Pinpoint the cell where the given text exists, returning its (X, Y) midpoint coordinate. 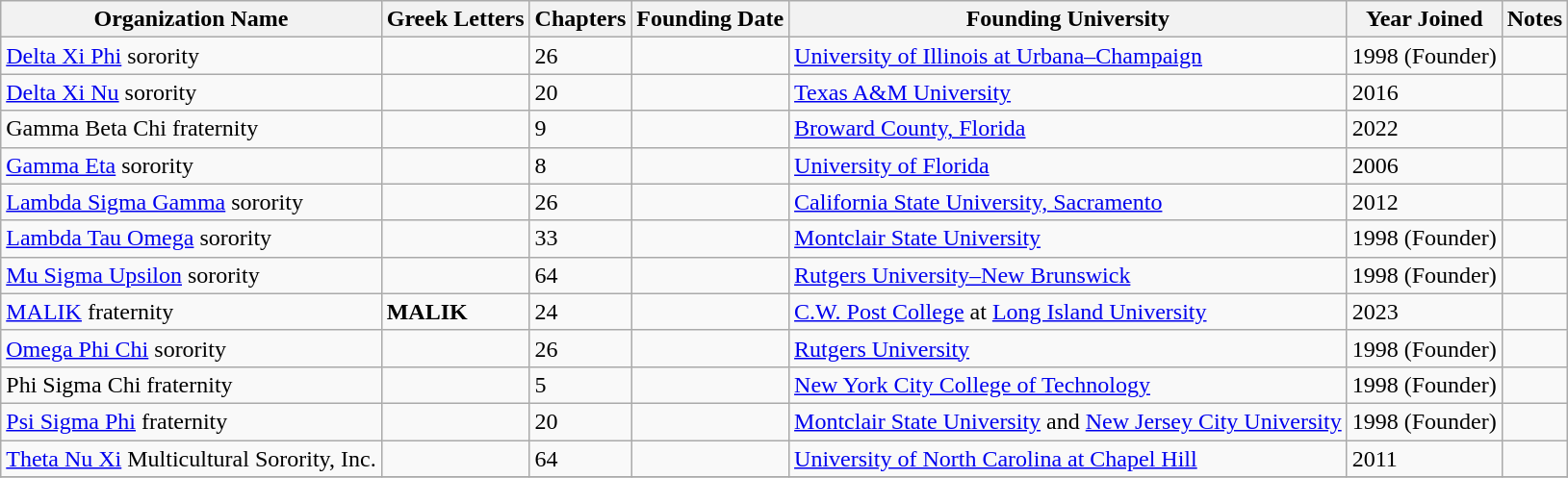
Rutgers University–New Brunswick (1068, 275)
Greek Letters (455, 19)
Psi Sigma Phi fraternity (191, 421)
2012 (1425, 202)
Texas A&M University (1068, 92)
Montclair State University and New Jersey City University (1068, 421)
Gamma Beta Chi fraternity (191, 129)
C.W. Post College at Long Island University (1068, 312)
Lambda Sigma Gamma sorority (191, 202)
University of Illinois at Urbana–Champaign (1068, 56)
Omega Phi Chi sorority (191, 348)
Founding Date (710, 19)
2016 (1425, 92)
Montclair State University (1068, 239)
Rutgers University (1068, 348)
Chapters (580, 19)
California State University, Sacramento (1068, 202)
2011 (1425, 459)
Delta Xi Nu sorority (191, 92)
Mu Sigma Upsilon sorority (191, 275)
Theta Nu Xi Multicultural Sorority, Inc. (191, 459)
University of North Carolina at Chapel Hill (1068, 459)
8 (580, 165)
MALIK fraternity (191, 312)
5 (580, 385)
Lambda Tau Omega sorority (191, 239)
2022 (1425, 129)
Gamma Eta sorority (191, 165)
New York City College of Technology (1068, 385)
2023 (1425, 312)
33 (580, 239)
Broward County, Florida (1068, 129)
Year Joined (1425, 19)
9 (580, 129)
University of Florida (1068, 165)
Founding University (1068, 19)
Notes (1534, 19)
Delta Xi Phi sorority (191, 56)
2006 (1425, 165)
Phi Sigma Chi fraternity (191, 385)
Organization Name (191, 19)
MALIK (455, 312)
24 (580, 312)
